Find where the given text appears and provide that cell's center as [X, Y] coordinate. 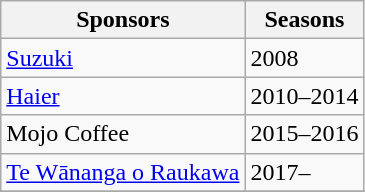
2017– [304, 172]
Haier [123, 96]
Te Wānanga o Raukawa [123, 172]
2010–2014 [304, 96]
Sponsors [123, 20]
2008 [304, 58]
Seasons [304, 20]
2015–2016 [304, 134]
Suzuki [123, 58]
Mojo Coffee [123, 134]
